Output the [X, Y] coordinate of the center of the cell containing the given text.  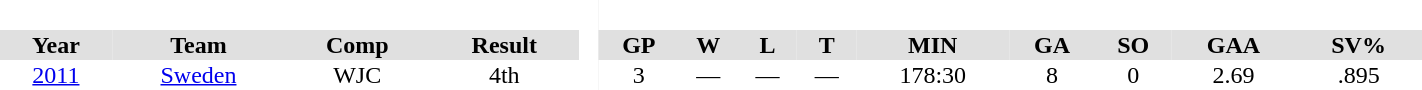
L [768, 45]
GAA [1234, 45]
Comp [357, 45]
SO [1134, 45]
GP [639, 45]
GA [1052, 45]
SV% [1358, 45]
Year [56, 45]
2011 [56, 75]
T [826, 45]
2.69 [1234, 75]
3 [639, 75]
Sweden [198, 75]
178:30 [932, 75]
WJC [357, 75]
8 [1052, 75]
Team [198, 45]
MIN [932, 45]
W [708, 45]
0 [1134, 75]
4th [504, 75]
Result [504, 45]
.895 [1358, 75]
